Return the (X, Y) coordinate for the center point of the cell that contains the specified text.  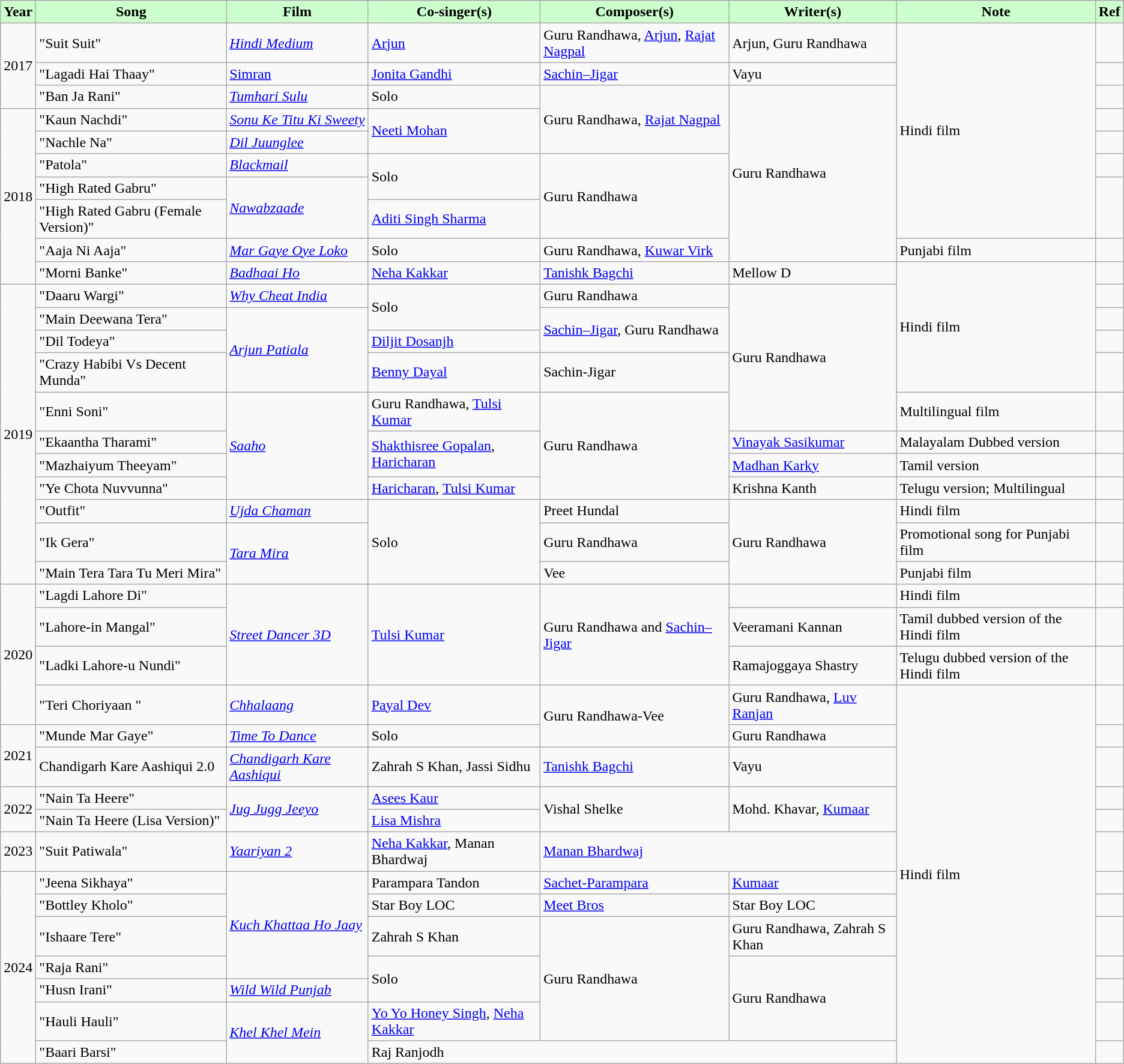
"Lagadi Hai Thaay" (131, 74)
"Mazhaiyum Theeyam" (131, 465)
"High Rated Gabru (Female Version)" (131, 219)
"Ladki Lahore-u Nundi" (131, 665)
Vinayak Sasikumar (813, 443)
"Ishaare Tere" (131, 937)
Street Dancer 3D (297, 635)
"Enni Soni" (131, 412)
Veeramani Kannan (813, 627)
"Husn Irani" (131, 990)
Neeti Mohan (454, 131)
Arjun, Guru Randhawa (813, 43)
"Main Deewana Tera" (131, 319)
"Ye Chota Nuvvunna" (131, 488)
Madhan Karky (813, 465)
Note (996, 12)
Neha Kakkar, Manan Bhardwaj (454, 851)
Zahrah S Khan (454, 937)
"Jeena Sikhaya" (131, 883)
"Patola" (131, 165)
"Dil Todeya" (131, 342)
Ujda Chaman (297, 511)
Ref (1110, 12)
Arjun Patiala (297, 349)
"Ekaantha Tharami" (131, 443)
Shakthisree Gopalan, Haricharan (454, 454)
Time To Dance (297, 736)
Sonu Ke Titu Ki Sweety (297, 119)
Guru Randhawa and Sachin–Jigar (635, 635)
"Suit Suit" (131, 43)
Vee (635, 573)
"Ban Ja Rani" (131, 97)
Asees Kaur (454, 798)
2024 (18, 967)
Simran (297, 74)
"Baari Barsi" (131, 1052)
Writer(s) (813, 12)
Meet Bros (635, 905)
Badhaai Ho (297, 273)
2020 (18, 654)
"Nain Ta Heere" (131, 798)
"Teri Choriyaan " (131, 705)
"Ik Gera" (131, 542)
Dil Juunglee (297, 142)
2023 (18, 851)
Benny Dayal (454, 372)
Arjun (454, 43)
Neha Kakkar (454, 273)
Film (297, 12)
2019 (18, 434)
"Suit Patiwala" (131, 851)
Vishal Shelke (635, 809)
Ramajoggaya Shastry (813, 665)
"Munde Mar Gaye" (131, 736)
Multilingual film (996, 412)
Tamil version (996, 465)
Promotional song for Punjabi film (996, 542)
"High Rated Gabru" (131, 188)
2022 (18, 809)
Song (131, 12)
Zahrah S Khan, Jassi Sidhu (454, 766)
Preet Hundal (635, 511)
Guru Randhawa-Vee (635, 716)
Khel Khel Mein (297, 1033)
"Daaru Wargi" (131, 295)
Chhalaang (297, 705)
Guru Randhawa, Luv Ranjan (813, 705)
Tara Mira (297, 554)
Telugu version; Multilingual (996, 488)
"Crazy Habibi Vs Decent Munda" (131, 372)
Mellow D (813, 273)
Lisa Mishra (454, 821)
2017 (18, 66)
Yo Yo Honey Singh, Neha Kakkar (454, 1021)
"Outfit" (131, 511)
"Nachle Na" (131, 142)
Kumaar (813, 883)
Sachin–Jigar, Guru Randhawa (635, 330)
Manan Bhardwaj (718, 851)
Sachin–Jigar (635, 74)
Saaho (297, 446)
Tamil dubbed version of the Hindi film (996, 627)
Co-singer(s) (454, 12)
"Aaja Ni Aaja" (131, 250)
Chandigarh Kare Aashiqui (297, 766)
Why Cheat India (297, 295)
Parampara Tandon (454, 883)
"Kaun Nachdi" (131, 119)
Jonita Gandhi (454, 74)
Raj Ranjodh (632, 1052)
"Hauli Hauli" (131, 1021)
"Morni Banke" (131, 273)
2021 (18, 755)
Guru Randhawa, Rajat Nagpal (635, 119)
"Raja Rani" (131, 967)
Telugu dubbed version of the Hindi film (996, 665)
Sachin-Jigar (635, 372)
Tulsi Kumar (454, 635)
"Bottley Kholo" (131, 905)
Blackmail (297, 165)
Payal Dev (454, 705)
Krishna Kanth (813, 488)
Composer(s) (635, 12)
"Lagdi Lahore Di" (131, 596)
Hindi Medium (297, 43)
"Lahore-in Mangal" (131, 627)
Mar Gaye Oye Loko (297, 250)
Nawabzaade (297, 208)
Jug Jugg Jeeyo (297, 809)
Tumhari Sulu (297, 97)
Haricharan, Tulsi Kumar (454, 488)
Year (18, 12)
Yaariyan 2 (297, 851)
Kuch Khattaa Ho Jaay (297, 925)
Diljit Dosanjh (454, 342)
Aditi Singh Sharma (454, 219)
"Nain Ta Heere (Lisa Version)" (131, 821)
Wild Wild Punjab (297, 990)
Guru Randhawa, Zahrah S Khan (813, 937)
Guru Randhawa, Kuwar Virk (635, 250)
Malayalam Dubbed version (996, 443)
"Main Tera Tara Tu Meri Mira" (131, 573)
Sachet-Parampara (635, 883)
Chandigarh Kare Aashiqui 2.0 (131, 766)
Mohd. Khavar, Kumaar (813, 809)
Guru Randhawa, Arjun, Rajat Nagpal (635, 43)
Guru Randhawa, Tulsi Kumar (454, 412)
2018 (18, 196)
